Pinpoint the cell where the given text exists, returning its [x, y] midpoint coordinate. 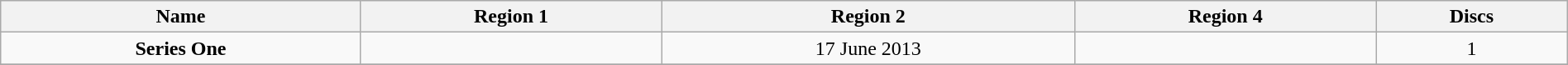
Region 2 [868, 17]
Region 1 [511, 17]
Discs [1472, 17]
17 June 2013 [868, 48]
Region 4 [1226, 17]
1 [1472, 48]
Name [180, 17]
Series One [180, 48]
